Locate the cell with the specified text and output its (x, y) center coordinate. 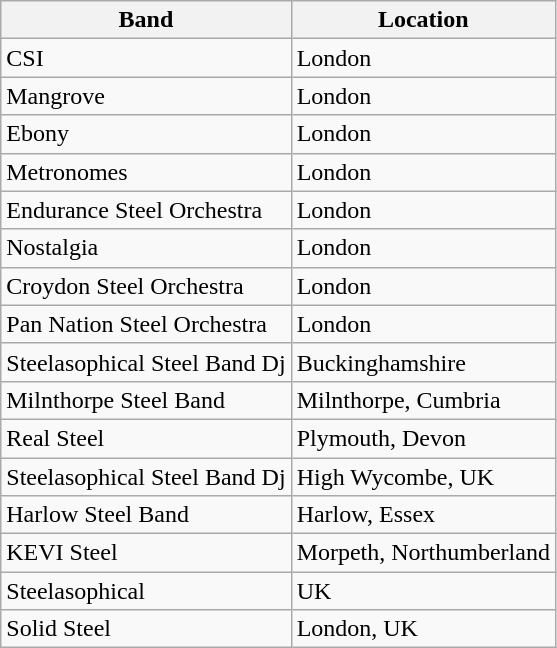
Nostalgia (146, 248)
Solid Steel (146, 629)
Pan Nation Steel Orchestra (146, 324)
London, UK (423, 629)
Plymouth, Devon (423, 438)
Harlow, Essex (423, 515)
Location (423, 20)
Real Steel (146, 438)
Ebony (146, 134)
Milnthorpe, Cumbria (423, 400)
Croydon Steel Orchestra (146, 286)
Morpeth, Northumberland (423, 553)
High Wycombe, UK (423, 477)
KEVI Steel (146, 553)
Buckinghamshire (423, 362)
Band (146, 20)
Harlow Steel Band (146, 515)
UK (423, 591)
Endurance Steel Orchestra (146, 210)
Steelasophical (146, 591)
CSI (146, 58)
Metronomes (146, 172)
Mangrove (146, 96)
Milnthorpe Steel Band (146, 400)
